Locate the cell with the specified text and output its (X, Y) center coordinate. 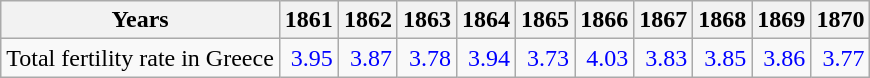
1863 (426, 20)
3.85 (722, 58)
3.78 (426, 58)
1864 (486, 20)
1862 (368, 20)
1861 (308, 20)
3.87 (368, 58)
1869 (782, 20)
1865 (546, 20)
1870 (840, 20)
3.83 (664, 58)
3.95 (308, 58)
3.77 (840, 58)
Years (140, 20)
Total fertility rate in Greece (140, 58)
3.94 (486, 58)
3.73 (546, 58)
1867 (664, 20)
1866 (604, 20)
3.86 (782, 58)
1868 (722, 20)
4.03 (604, 58)
